Output the (x, y) coordinate of the center of the cell containing the given text.  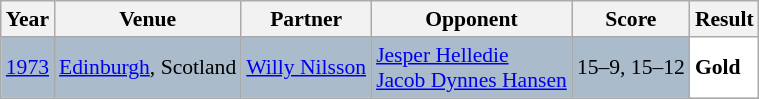
Venue (148, 19)
Opponent (472, 19)
Partner (306, 19)
Year (28, 19)
Gold (724, 68)
Jesper Helledie Jacob Dynnes Hansen (472, 68)
15–9, 15–12 (631, 68)
Result (724, 19)
Edinburgh, Scotland (148, 68)
Score (631, 19)
1973 (28, 68)
Willy Nilsson (306, 68)
